Output the [x, y] coordinate of the center of the cell containing the given text.  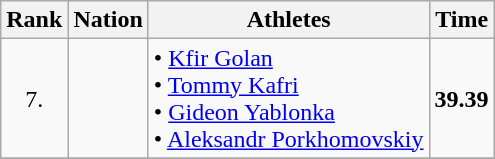
Nation [108, 20]
• Kfir Golan• Tommy Kafri• Gideon Yablonka• Aleksandr Porkhomovskiy [288, 98]
39.39 [462, 98]
Time [462, 20]
7. [34, 98]
Rank [34, 20]
Athletes [288, 20]
